Output the [X, Y] coordinate of the center of the cell containing the given text.  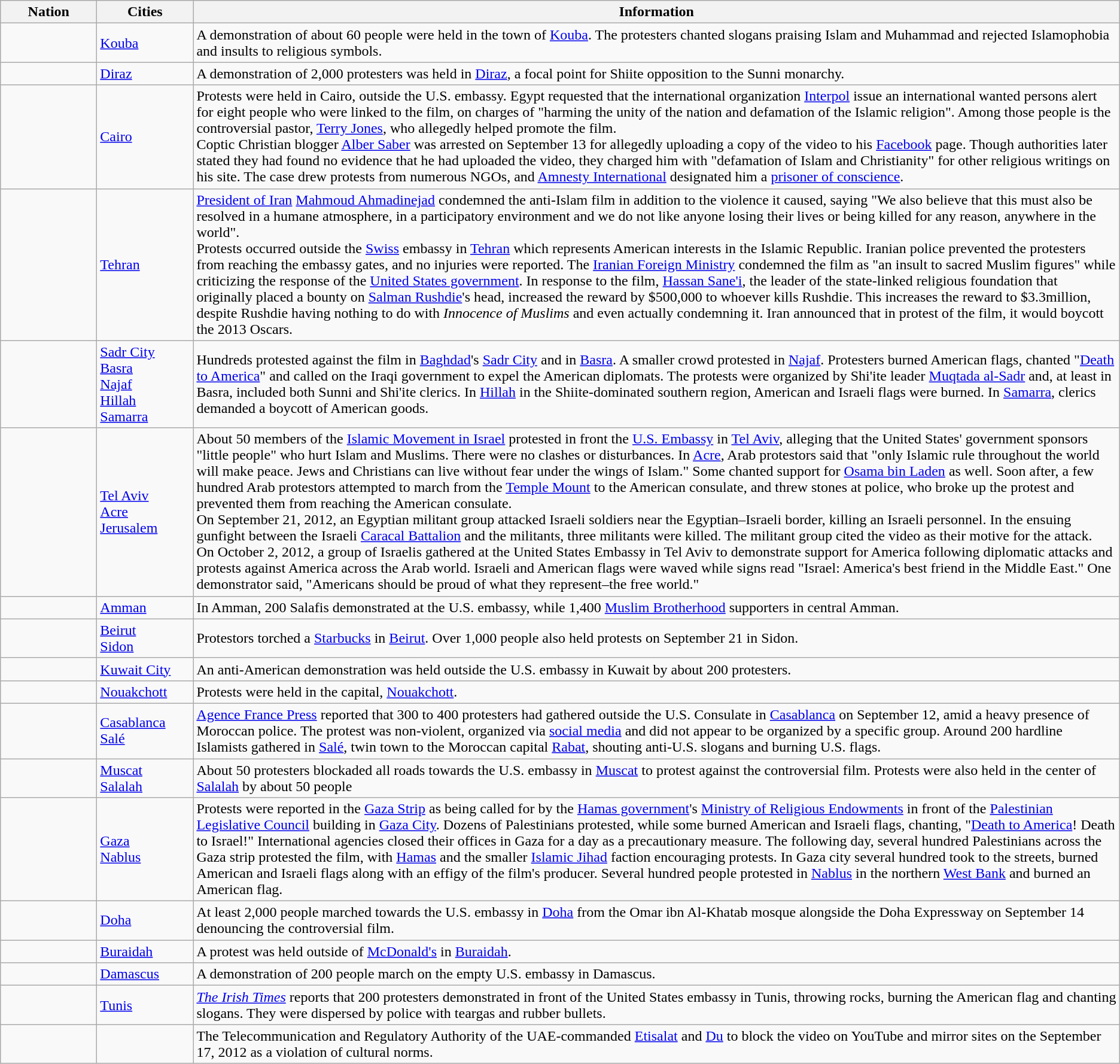
Nouakchott [145, 692]
Kuwait City [145, 669]
MuscatSalalah [145, 778]
Damascus [145, 974]
Tehran [145, 265]
An anti-American demonstration was held outside the U.S. embassy in Kuwait by about 200 protesters. [656, 669]
Protestors torched a Starbucks in Beirut. Over 1,000 people also held protests on September 21 in Sidon. [656, 638]
Protests were held in the capital, Nouakchott. [656, 692]
Cairo [145, 136]
In Amman, 200 Salafis demonstrated at the U.S. embassy, while 1,400 Muslim Brotherhood supporters in central Amman. [656, 607]
Diraz [145, 74]
A protest was held outside of McDonald's in Buraidah. [656, 951]
Cities [145, 12]
A demonstration of 2,000 protesters was held in Diraz, a focal point for Shiite opposition to the Sunni monarchy. [656, 74]
BeirutSidon [145, 638]
Buraidah [145, 951]
Tunis [145, 1005]
Information [656, 12]
Doha [145, 920]
Sadr CityBasraNajafHillahSamarra [145, 384]
A demonstration of 200 people march on the empty U.S. embassy in Damascus. [656, 974]
Amman [145, 607]
Tel AvivAcreJerusalem [145, 512]
CasablancaSalé [145, 731]
GazaNablus [145, 850]
Nation [49, 12]
Kouba [145, 43]
